Determine the (x, y) coordinate at the center of the cell enclosing the given text.  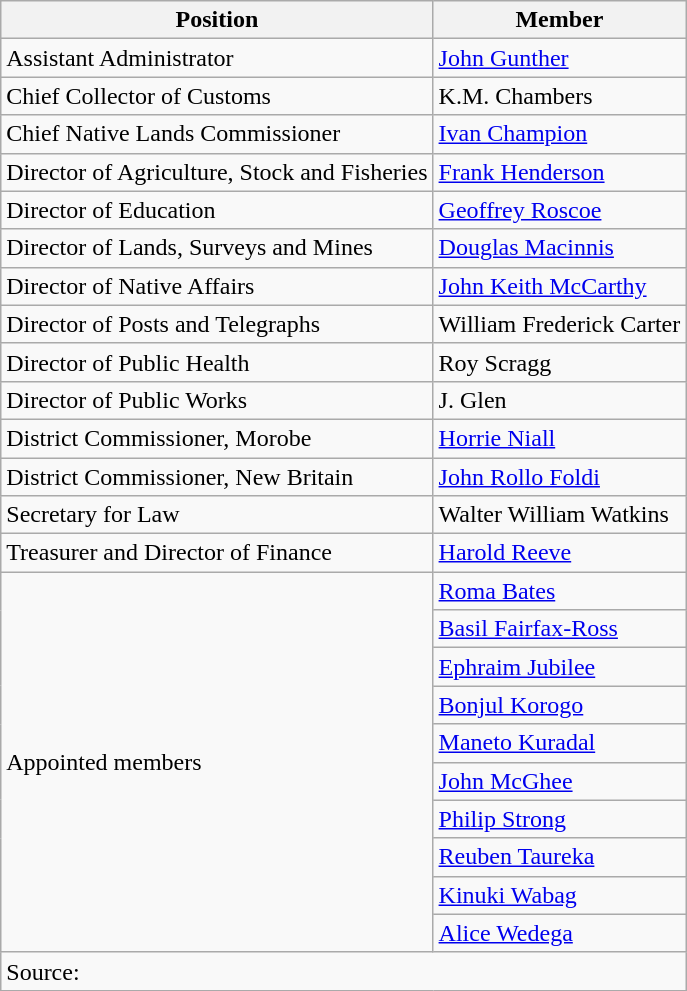
John McGhee (560, 781)
Director of Posts and Telegraphs (217, 324)
John Rollo Foldi (560, 477)
Chief Collector of Customs (217, 96)
Director of Lands, Surveys and Mines (217, 248)
Director of Public Works (217, 400)
Roy Scragg (560, 362)
Horrie Niall (560, 438)
Frank Henderson (560, 172)
Bonjul Korogo (560, 705)
Basil Fairfax-Ross (560, 629)
Director of Native Affairs (217, 286)
District Commissioner, Morobe (217, 438)
Source: (344, 971)
K.M. Chambers (560, 96)
Assistant Administrator (217, 58)
Harold Reeve (560, 553)
John Gunther (560, 58)
Roma Bates (560, 591)
Appointed members (217, 762)
Position (217, 20)
Chief Native Lands Commissioner (217, 134)
J. Glen (560, 400)
Geoffrey Roscoe (560, 210)
John Keith McCarthy (560, 286)
Maneto Kuradal (560, 743)
Kinuki Wabag (560, 895)
Director of Public Health (217, 362)
Reuben Taureka (560, 857)
William Frederick Carter (560, 324)
Director of Agriculture, Stock and Fisheries (217, 172)
Secretary for Law (217, 515)
Walter William Watkins (560, 515)
Director of Education (217, 210)
Ivan Champion (560, 134)
Ephraim Jubilee (560, 667)
Douglas Macinnis (560, 248)
Treasurer and Director of Finance (217, 553)
District Commissioner, New Britain (217, 477)
Alice Wedega (560, 933)
Philip Strong (560, 819)
Member (560, 20)
